Scan for the cell matching the given text and deliver its [x, y] coordinate at center. 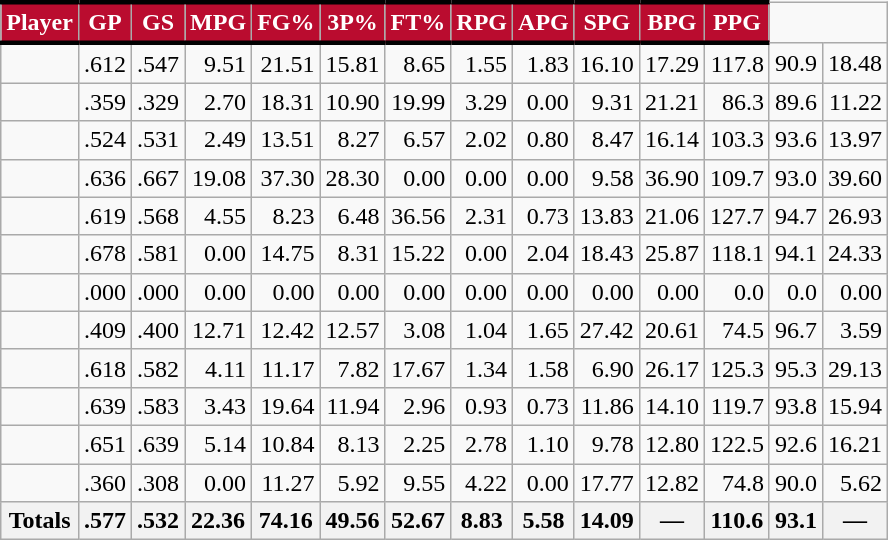
MPG [218, 22]
3.08 [418, 330]
18.31 [286, 102]
.612 [104, 63]
15.94 [856, 406]
27.42 [606, 330]
3.59 [856, 330]
89.6 [796, 102]
9.51 [218, 63]
13.97 [856, 140]
8.23 [286, 216]
96.7 [796, 330]
17.29 [672, 63]
8.31 [352, 254]
.308 [158, 483]
24.33 [856, 254]
74.8 [736, 483]
8.47 [606, 140]
1.65 [544, 330]
3.43 [218, 406]
9.78 [606, 444]
GS [158, 22]
93.8 [796, 406]
2.49 [218, 140]
8.27 [352, 140]
94.1 [796, 254]
119.7 [736, 406]
.360 [104, 483]
26.17 [672, 368]
3.29 [482, 102]
12.82 [672, 483]
10.84 [286, 444]
11.94 [352, 406]
GP [104, 22]
FT% [418, 22]
.651 [104, 444]
18.48 [856, 63]
25.87 [672, 254]
125.3 [736, 368]
9.58 [606, 178]
14.75 [286, 254]
11.27 [286, 483]
117.8 [736, 63]
13.51 [286, 140]
22.36 [218, 521]
.636 [104, 178]
17.67 [418, 368]
13.83 [606, 216]
.524 [104, 140]
.667 [158, 178]
.618 [104, 368]
49.56 [352, 521]
19.08 [218, 178]
.547 [158, 63]
.678 [104, 254]
APG [544, 22]
86.3 [736, 102]
28.30 [352, 178]
11.17 [286, 368]
1.83 [544, 63]
90.0 [796, 483]
PPG [736, 22]
11.86 [606, 406]
.619 [104, 216]
4.22 [482, 483]
93.1 [796, 521]
5.62 [856, 483]
16.21 [856, 444]
26.93 [856, 216]
14.09 [606, 521]
93.0 [796, 178]
36.56 [418, 216]
RPG [482, 22]
Player [40, 22]
6.90 [606, 368]
8.83 [482, 521]
12.42 [286, 330]
9.31 [606, 102]
1.10 [544, 444]
FG% [286, 22]
.329 [158, 102]
109.7 [736, 178]
4.55 [218, 216]
BPG [672, 22]
1.34 [482, 368]
74.5 [736, 330]
0.80 [544, 140]
2.96 [418, 406]
1.58 [544, 368]
2.70 [218, 102]
21.21 [672, 102]
15.81 [352, 63]
12.57 [352, 330]
7.82 [352, 368]
36.90 [672, 178]
2.31 [482, 216]
52.67 [418, 521]
16.14 [672, 140]
19.64 [286, 406]
93.6 [796, 140]
122.5 [736, 444]
.531 [158, 140]
110.6 [736, 521]
.581 [158, 254]
16.10 [606, 63]
Totals [40, 521]
8.65 [418, 63]
.582 [158, 368]
12.71 [218, 330]
12.80 [672, 444]
5.14 [218, 444]
118.1 [736, 254]
SPG [606, 22]
29.13 [856, 368]
6.48 [352, 216]
17.77 [606, 483]
.583 [158, 406]
74.16 [286, 521]
14.10 [672, 406]
.409 [104, 330]
2.02 [482, 140]
2.04 [544, 254]
18.43 [606, 254]
.359 [104, 102]
0.93 [482, 406]
103.3 [736, 140]
2.78 [482, 444]
127.7 [736, 216]
95.3 [796, 368]
.577 [104, 521]
5.58 [544, 521]
15.22 [418, 254]
3P% [352, 22]
37.30 [286, 178]
1.04 [482, 330]
21.06 [672, 216]
94.7 [796, 216]
19.99 [418, 102]
.532 [158, 521]
.568 [158, 216]
1.55 [482, 63]
90.9 [796, 63]
11.22 [856, 102]
2.25 [418, 444]
4.11 [218, 368]
5.92 [352, 483]
9.55 [418, 483]
8.13 [352, 444]
20.61 [672, 330]
92.6 [796, 444]
.400 [158, 330]
10.90 [352, 102]
21.51 [286, 63]
39.60 [856, 178]
6.57 [418, 140]
